Extract the [X, Y] coordinate from the center of the cell holding the provided text.  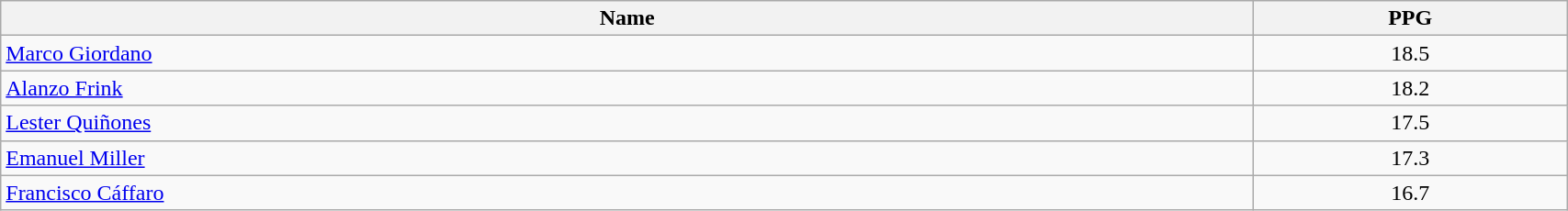
Name [627, 18]
Alanzo Frink [627, 88]
17.5 [1411, 123]
PPG [1411, 18]
Lester Quiñones [627, 123]
16.7 [1411, 193]
Francisco Cáffaro [627, 193]
Marco Giordano [627, 53]
17.3 [1411, 158]
18.2 [1411, 88]
18.5 [1411, 53]
Emanuel Miller [627, 158]
